Locate the cell with the specified text and output its (X, Y) center coordinate. 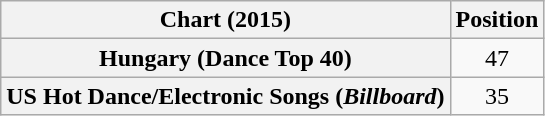
35 (497, 96)
US Hot Dance/Electronic Songs (Billboard) (226, 96)
Hungary (Dance Top 40) (226, 58)
47 (497, 58)
Position (497, 20)
Chart (2015) (226, 20)
